Determine the [x, y] coordinate at the center of the cell enclosing the given text.  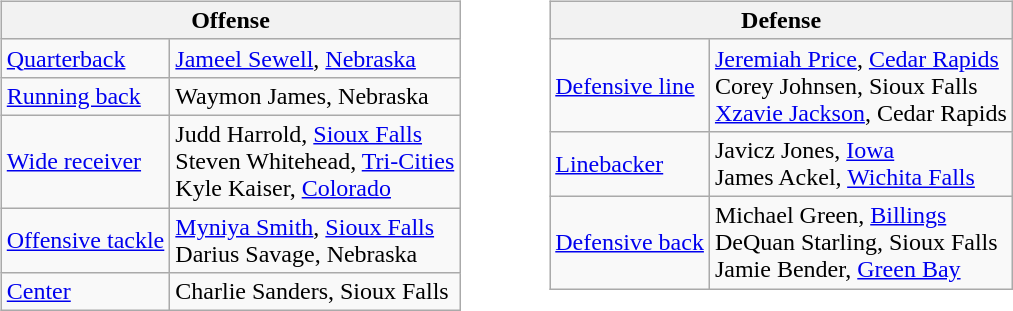
Javicz Jones, IowaJames Ackel, Wichita Falls [860, 164]
Wide receiver [86, 161]
Myniya Smith, Sioux FallsDarius Savage, Nebraska [315, 240]
Center [86, 292]
Offense [230, 20]
Quarterback [86, 58]
Charlie Sanders, Sioux Falls [315, 292]
Running back [86, 96]
Defensive line [630, 85]
Defensive back [630, 242]
Judd Harrold, Sioux FallsSteven Whitehead, Tri-CitiesKyle Kaiser, Colorado [315, 161]
Waymon James, Nebraska [315, 96]
Jeremiah Price, Cedar RapidsCorey Johnsen, Sioux FallsXzavie Jackson, Cedar Rapids [860, 85]
Defense [782, 20]
Michael Green, BillingsDeQuan Starling, Sioux FallsJamie Bender, Green Bay [860, 242]
Offensive tackle [86, 240]
Linebacker [630, 164]
Jameel Sewell, Nebraska [315, 58]
